For the text-containing cell, return its midpoint in (x, y) coordinate format. 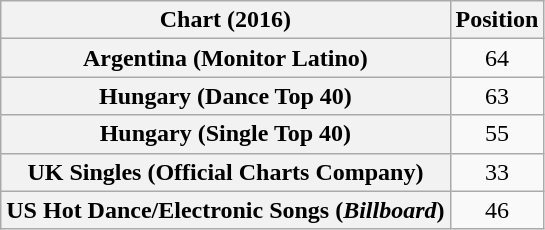
46 (497, 210)
Argentina (Monitor Latino) (226, 58)
33 (497, 172)
Hungary (Dance Top 40) (226, 96)
US Hot Dance/Electronic Songs (Billboard) (226, 210)
UK Singles (Official Charts Company) (226, 172)
55 (497, 134)
Position (497, 20)
64 (497, 58)
Hungary (Single Top 40) (226, 134)
Chart (2016) (226, 20)
63 (497, 96)
